Return the [x, y] coordinate for the center point of the cell that contains the specified text.  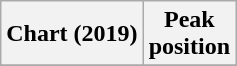
Peakposition [189, 34]
Chart (2019) [72, 34]
